For the text-containing cell, return its midpoint in (x, y) coordinate format. 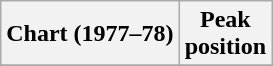
Chart (1977–78) (90, 34)
Peakposition (225, 34)
